Locate the cell with the specified text and output its (X, Y) center coordinate. 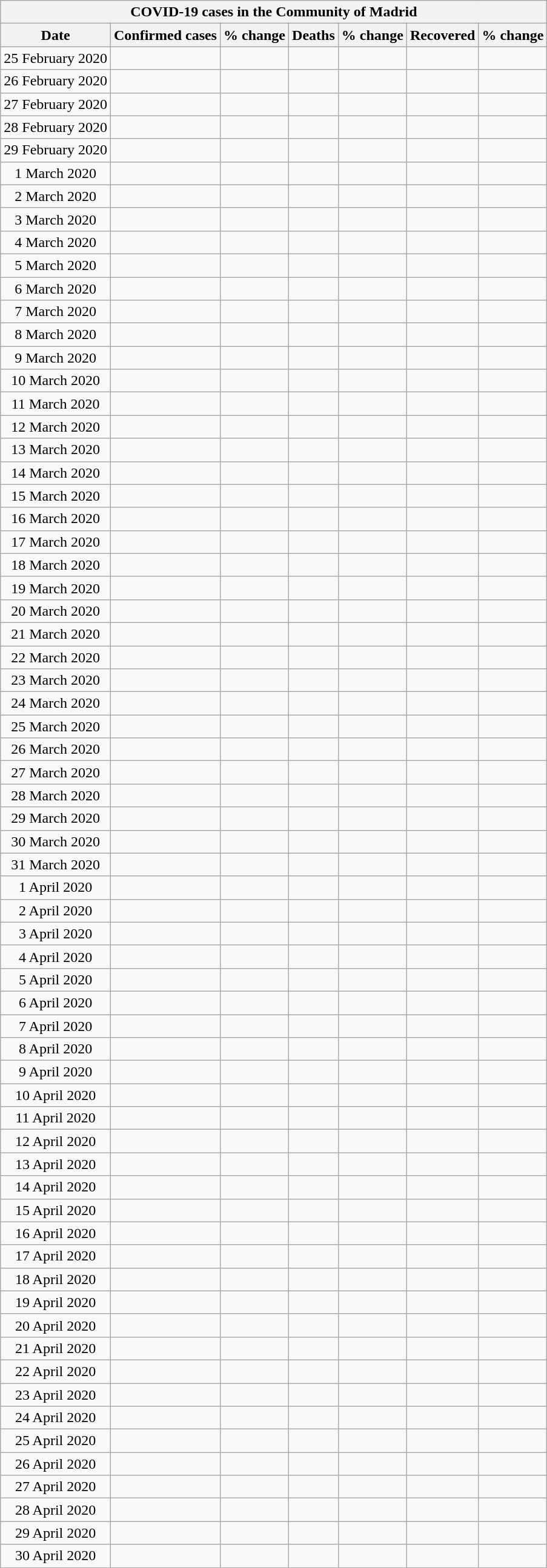
4 April 2020 (56, 957)
6 March 2020 (56, 289)
5 March 2020 (56, 265)
18 March 2020 (56, 565)
14 April 2020 (56, 1187)
28 February 2020 (56, 127)
26 February 2020 (56, 81)
2 April 2020 (56, 911)
29 April 2020 (56, 1533)
22 April 2020 (56, 1371)
28 April 2020 (56, 1510)
12 March 2020 (56, 427)
Date (56, 35)
26 April 2020 (56, 1464)
15 March 2020 (56, 496)
28 March 2020 (56, 796)
26 March 2020 (56, 749)
14 March 2020 (56, 473)
21 March 2020 (56, 634)
8 March 2020 (56, 335)
12 April 2020 (56, 1141)
4 March 2020 (56, 242)
25 April 2020 (56, 1441)
17 April 2020 (56, 1256)
6 April 2020 (56, 1003)
8 April 2020 (56, 1049)
7 April 2020 (56, 1026)
3 March 2020 (56, 219)
31 March 2020 (56, 865)
29 March 2020 (56, 819)
Recovered (442, 35)
16 March 2020 (56, 519)
Confirmed cases (165, 35)
25 February 2020 (56, 58)
10 April 2020 (56, 1095)
25 March 2020 (56, 726)
13 March 2020 (56, 450)
10 March 2020 (56, 381)
23 April 2020 (56, 1394)
9 March 2020 (56, 358)
11 March 2020 (56, 404)
COVID-19 cases in the Community of Madrid (274, 12)
24 March 2020 (56, 703)
19 April 2020 (56, 1302)
27 February 2020 (56, 104)
20 March 2020 (56, 611)
15 April 2020 (56, 1210)
19 March 2020 (56, 588)
2 March 2020 (56, 196)
11 April 2020 (56, 1118)
20 April 2020 (56, 1325)
22 March 2020 (56, 657)
17 March 2020 (56, 542)
30 March 2020 (56, 842)
1 April 2020 (56, 888)
1 March 2020 (56, 173)
3 April 2020 (56, 934)
9 April 2020 (56, 1072)
27 April 2020 (56, 1487)
13 April 2020 (56, 1164)
5 April 2020 (56, 980)
21 April 2020 (56, 1348)
30 April 2020 (56, 1556)
24 April 2020 (56, 1418)
18 April 2020 (56, 1279)
Deaths (314, 35)
29 February 2020 (56, 150)
23 March 2020 (56, 680)
27 March 2020 (56, 772)
16 April 2020 (56, 1233)
7 March 2020 (56, 312)
